Pinpoint the cell where the given text exists, returning its (x, y) midpoint coordinate. 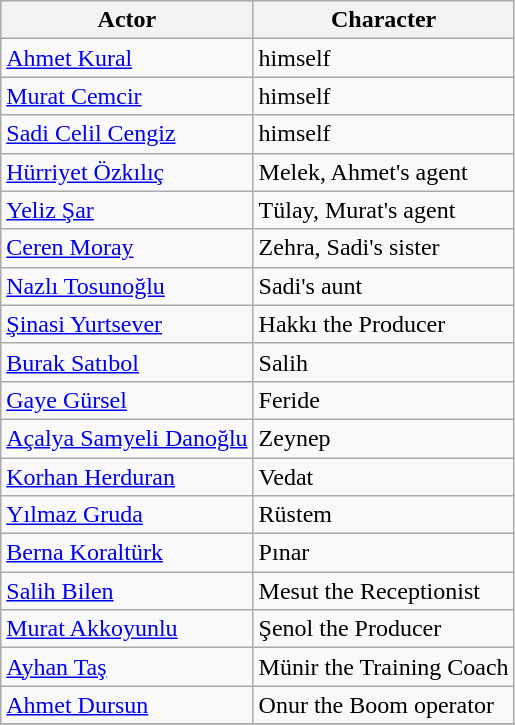
Hakkı the Producer (384, 324)
Murat Akkoyunlu (127, 629)
Actor (127, 20)
Berna Koraltürk (127, 553)
Tülay, Murat's agent (384, 210)
Onur the Boom operator (384, 705)
Pınar (384, 553)
Feride (384, 400)
Ceren Moray (127, 248)
Ayhan Taş (127, 667)
Sadi's aunt (384, 286)
Burak Satıbol (127, 362)
Zehra, Sadi's sister (384, 248)
Şinasi Yurtsever (127, 324)
Ahmet Dursun (127, 705)
Salih (384, 362)
Melek, Ahmet's agent (384, 172)
Hürriyet Özkılıç (127, 172)
Murat Cemcir (127, 96)
Mesut the Receptionist (384, 591)
Yeliz Şar (127, 210)
Zeynep (384, 438)
Nazlı Tosunoğlu (127, 286)
Rüstem (384, 515)
Vedat (384, 477)
Sadi Celil Cengiz (127, 134)
Ahmet Kural (127, 58)
Yılmaz Gruda (127, 515)
Şenol the Producer (384, 629)
Münir the Training Coach (384, 667)
Gaye Gürsel (127, 400)
Salih Bilen (127, 591)
Korhan Herduran (127, 477)
Açalya Samyeli Danoğlu (127, 438)
Character (384, 20)
